Extract the (X, Y) coordinate from the center of the cell holding the provided text.  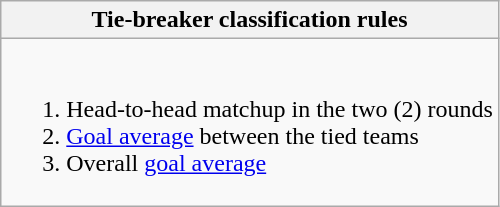
Tie-breaker classification rules (250, 20)
Head-to-head matchup in the two (2) roundsGoal average between the tied teamsOverall goal average (250, 122)
